Detect which cell encompasses the target text, then output its (X, Y) center coordinate. 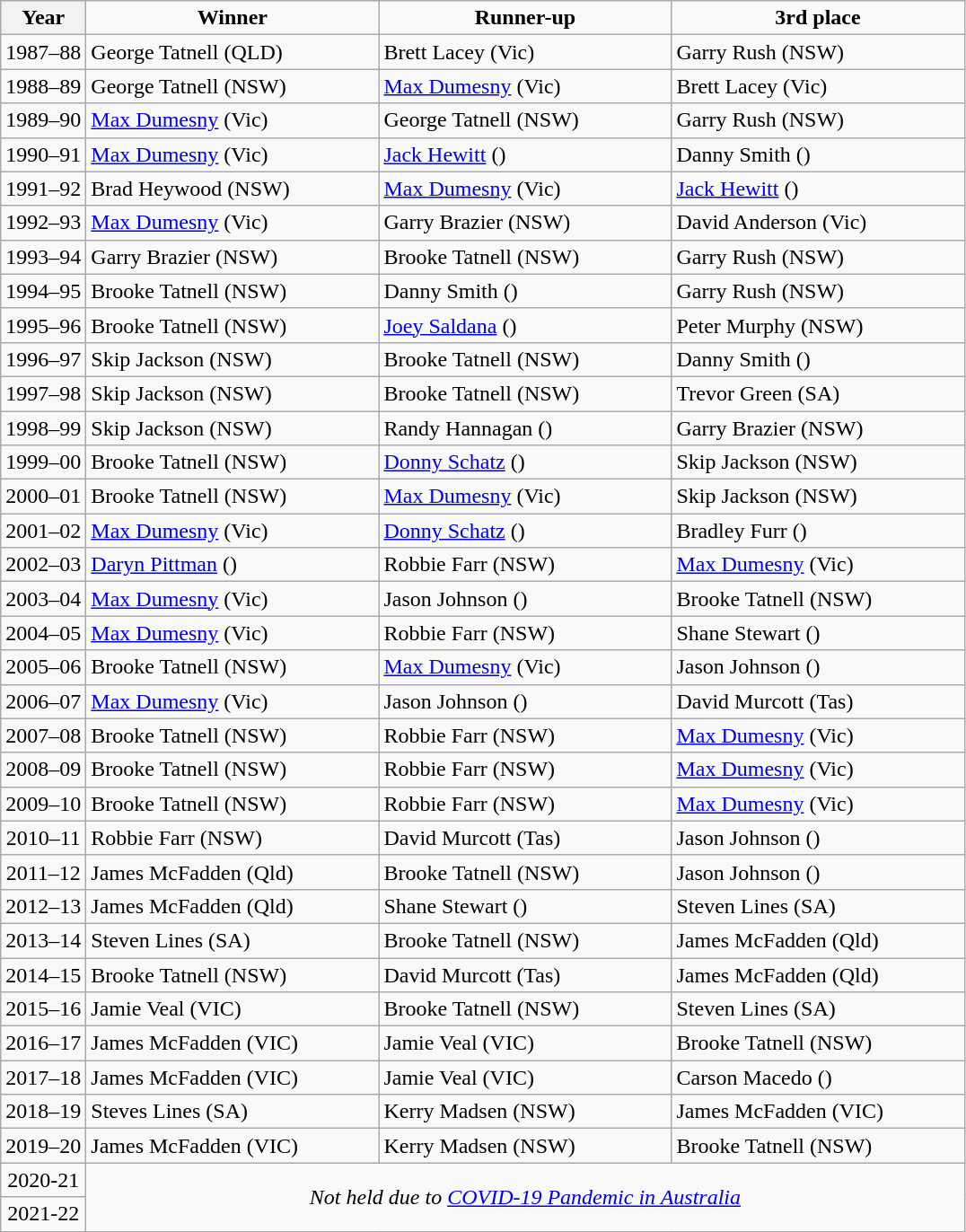
2008–09 (43, 770)
2016–17 (43, 1043)
2021-22 (43, 1214)
Peter Murphy (NSW) (818, 325)
1996–97 (43, 359)
3rd place (818, 18)
Joey Saldana () (525, 325)
2005–06 (43, 667)
1994–95 (43, 291)
Year (43, 18)
1992–93 (43, 223)
1995–96 (43, 325)
Not held due to COVID-19 Pandemic in Australia (525, 1197)
2018–19 (43, 1112)
2000–01 (43, 497)
Carson Macedo () (818, 1078)
2017–18 (43, 1078)
2019–20 (43, 1146)
2015–16 (43, 1009)
George Tatnell (QLD) (233, 52)
2012–13 (43, 906)
1989–90 (43, 120)
Bradley Furr () (818, 531)
Daryn Pittman () (233, 565)
1988–89 (43, 86)
1997–98 (43, 393)
2011–12 (43, 872)
1999–00 (43, 462)
2002–03 (43, 565)
2020-21 (43, 1180)
1987–88 (43, 52)
2001–02 (43, 531)
David Anderson (Vic) (818, 223)
2013–14 (43, 940)
Winner (233, 18)
2006–07 (43, 701)
1991–92 (43, 189)
Steves Lines (SA) (233, 1112)
2003–04 (43, 599)
2004–05 (43, 633)
2007–08 (43, 735)
1993–94 (43, 257)
Runner-up (525, 18)
Brad Heywood (NSW) (233, 189)
2009–10 (43, 804)
Trevor Green (SA) (818, 393)
2014–15 (43, 974)
1990–91 (43, 154)
1998–99 (43, 428)
Randy Hannagan () (525, 428)
2010–11 (43, 838)
